Find where the given text appears and provide that cell's center as [X, Y] coordinate. 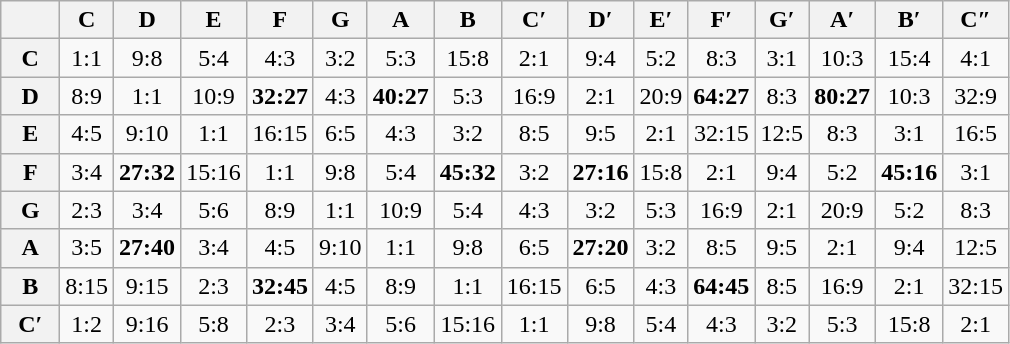
9:16 [148, 324]
D′ [600, 20]
27:40 [148, 248]
27:16 [600, 172]
9:15 [148, 286]
A′ [842, 20]
5:8 [214, 324]
45:32 [468, 172]
3:5 [87, 248]
1:2 [87, 324]
80:27 [842, 96]
C″ [976, 20]
4:1 [976, 58]
G′ [782, 20]
32:45 [280, 286]
F′ [722, 20]
32:27 [280, 96]
40:27 [400, 96]
64:45 [722, 286]
27:20 [600, 248]
15:4 [910, 58]
45:16 [910, 172]
32:9 [976, 96]
16:5 [976, 134]
8:15 [87, 286]
64:27 [722, 96]
27:32 [148, 172]
E′ [661, 20]
B′ [910, 20]
